Locate the cell with the specified text and output its [X, Y] center coordinate. 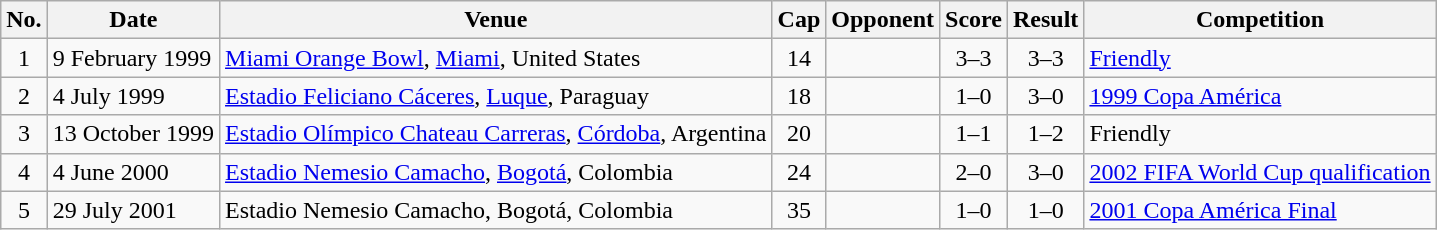
2002 FIFA World Cup qualification [1260, 172]
4 June 2000 [133, 172]
18 [799, 96]
Score [974, 20]
1 [24, 58]
1999 Copa América [1260, 96]
Result [1045, 20]
Competition [1260, 20]
Miami Orange Bowl, Miami, United States [496, 58]
Estadio Feliciano Cáceres, Luque, Paraguay [496, 96]
3 [24, 134]
1–2 [1045, 134]
1–1 [974, 134]
29 July 2001 [133, 210]
2001 Copa América Final [1260, 210]
Cap [799, 20]
2 [24, 96]
Date [133, 20]
4 July 1999 [133, 96]
No. [24, 20]
Estadio Olímpico Chateau Carreras, Córdoba, Argentina [496, 134]
9 February 1999 [133, 58]
20 [799, 134]
2–0 [974, 172]
Opponent [883, 20]
24 [799, 172]
4 [24, 172]
Venue [496, 20]
5 [24, 210]
35 [799, 210]
14 [799, 58]
13 October 1999 [133, 134]
